Search for the cell housing the specified text and yield its (X, Y) center coordinate. 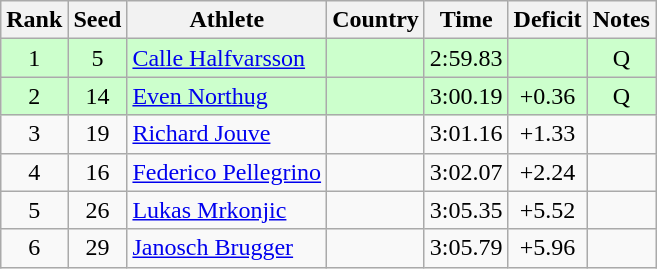
Richard Jouve (227, 134)
19 (98, 134)
Even Northug (227, 96)
16 (98, 172)
Notes (621, 20)
+0.36 (548, 96)
3:05.79 (466, 248)
6 (34, 248)
3 (34, 134)
Time (466, 20)
2 (34, 96)
26 (98, 210)
Seed (98, 20)
3:01.16 (466, 134)
3:05.35 (466, 210)
14 (98, 96)
+2.24 (548, 172)
Athlete (227, 20)
2:59.83 (466, 58)
Rank (34, 20)
Federico Pellegrino (227, 172)
Country (376, 20)
Janosch Brugger (227, 248)
Deficit (548, 20)
+5.96 (548, 248)
+1.33 (548, 134)
3:02.07 (466, 172)
4 (34, 172)
3:00.19 (466, 96)
1 (34, 58)
Calle Halfvarsson (227, 58)
Lukas Mrkonjic (227, 210)
29 (98, 248)
+5.52 (548, 210)
